Return (X, Y) of the center of cell containing provided text 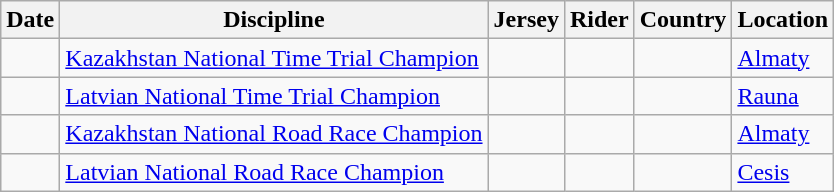
Cesis (783, 172)
Kazakhstan National Road Race Champion (274, 134)
Kazakhstan National Time Trial Champion (274, 58)
Discipline (274, 20)
Location (783, 20)
Jersey (526, 20)
Rauna (783, 96)
Latvian National Time Trial Champion (274, 96)
Rider (599, 20)
Country (683, 20)
Latvian National Road Race Champion (274, 172)
Date (30, 20)
